Search for the cell housing the specified text and yield its [X, Y] center coordinate. 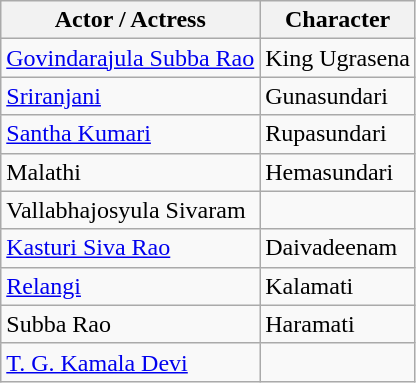
King Ugrasena [338, 58]
Sriranjani [130, 96]
T. G. Kamala Devi [130, 362]
Relangi [130, 286]
Rupasundari [338, 134]
Character [338, 20]
Daivadeenam [338, 248]
Haramati [338, 324]
Vallabhajosyula Sivaram [130, 210]
Kalamati [338, 286]
Kasturi Siva Rao [130, 248]
Govindarajula Subba Rao [130, 58]
Subba Rao [130, 324]
Santha Kumari [130, 134]
Malathi [130, 172]
Gunasundari [338, 96]
Hemasundari [338, 172]
Actor / Actress [130, 20]
